Locate the cell with the specified text and output its [X, Y] center coordinate. 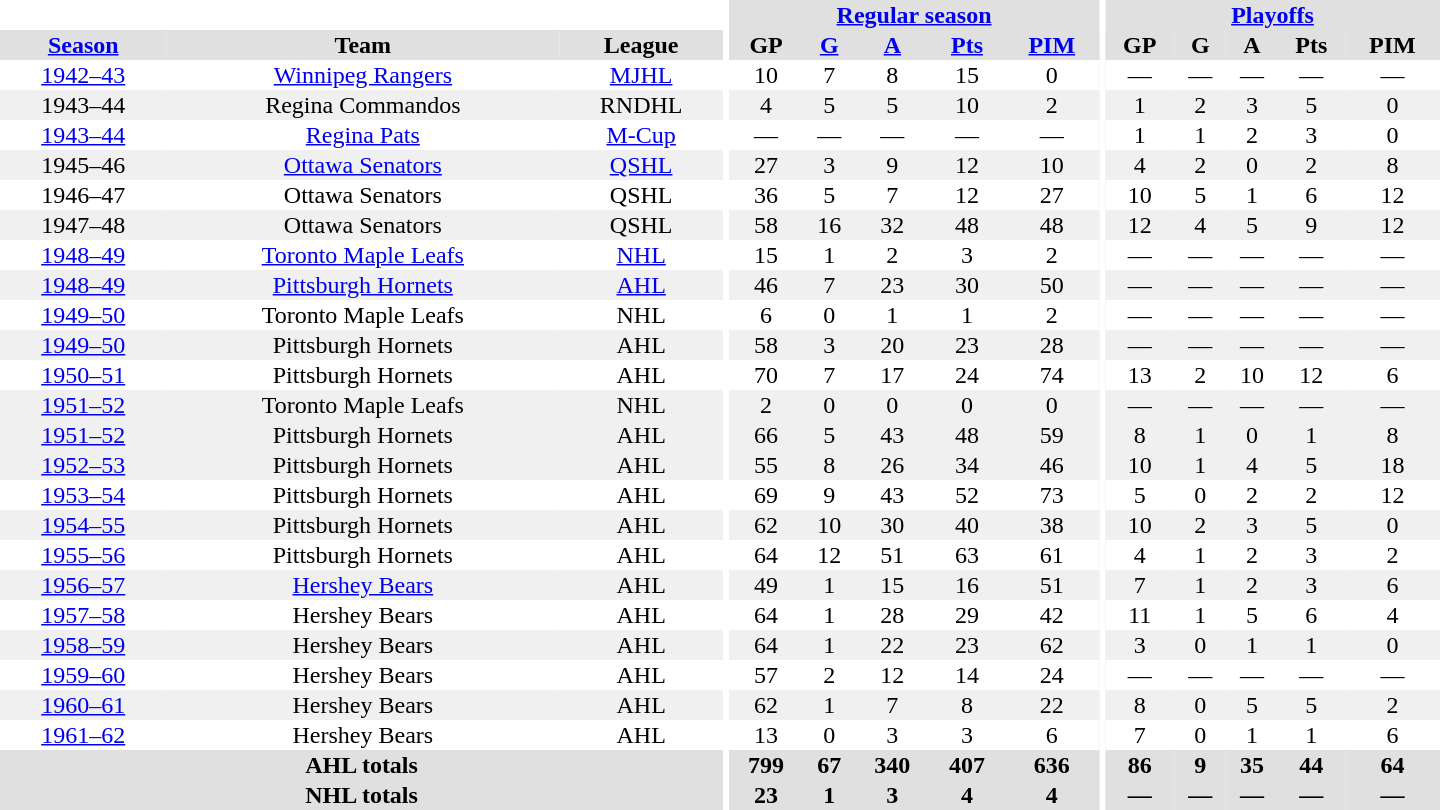
29 [968, 615]
407 [968, 765]
1957–58 [83, 615]
36 [766, 195]
636 [1052, 765]
799 [766, 765]
32 [892, 225]
1950–51 [83, 375]
63 [968, 555]
AHL totals [362, 765]
League [641, 45]
1946–47 [83, 195]
1942–43 [83, 75]
35 [1252, 765]
86 [1140, 765]
Season [83, 45]
1961–62 [83, 735]
1958–59 [83, 645]
1955–56 [83, 555]
1954–55 [83, 525]
11 [1140, 615]
14 [968, 675]
55 [766, 465]
18 [1392, 465]
Team [362, 45]
40 [968, 525]
1952–53 [83, 465]
17 [892, 375]
Winnipeg Rangers [362, 75]
57 [766, 675]
42 [1052, 615]
74 [1052, 375]
59 [1052, 435]
Regina Commandos [362, 105]
1945–46 [83, 165]
26 [892, 465]
49 [766, 585]
70 [766, 375]
Playoffs [1272, 15]
38 [1052, 525]
52 [968, 495]
Regular season [914, 15]
1960–61 [83, 705]
1956–57 [83, 585]
44 [1312, 765]
340 [892, 765]
MJHL [641, 75]
34 [968, 465]
1959–60 [83, 675]
67 [829, 765]
20 [892, 345]
Regina Pats [362, 135]
NHL totals [362, 795]
1953–54 [83, 495]
66 [766, 435]
61 [1052, 555]
RNDHL [641, 105]
M-Cup [641, 135]
69 [766, 495]
73 [1052, 495]
1947–48 [83, 225]
50 [1052, 285]
